Search for the cell housing the specified text and yield its [x, y] center coordinate. 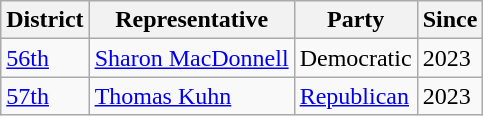
Since [450, 20]
56th [45, 58]
Representative [192, 20]
Party [356, 20]
Thomas Kuhn [192, 96]
Democratic [356, 58]
District [45, 20]
Republican [356, 96]
Sharon MacDonnell [192, 58]
57th [45, 96]
